Determine the (x, y) coordinate at the center of the cell enclosing the given text.  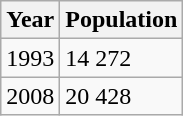
Population (122, 20)
14 272 (122, 58)
2008 (30, 96)
1993 (30, 58)
20 428 (122, 96)
Year (30, 20)
